Return [x, y] of the center of cell containing provided text 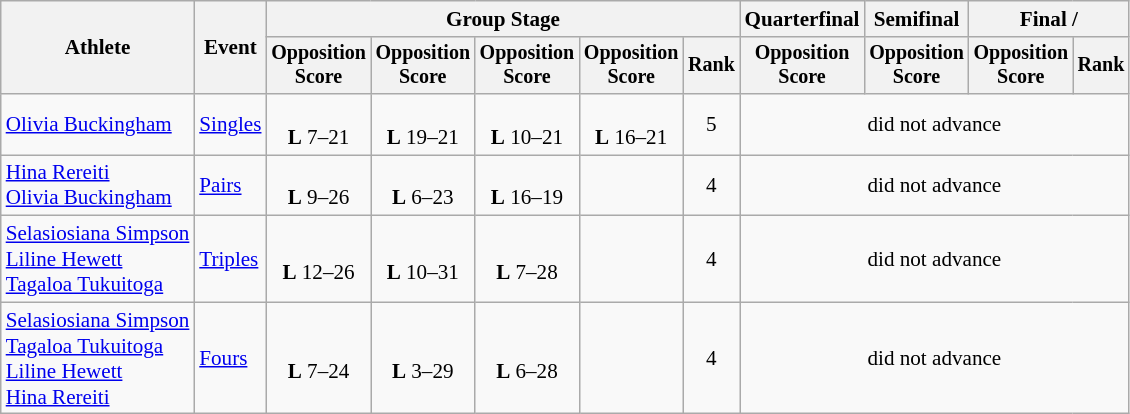
Pairs [230, 186]
Selasiosiana SimpsonLiline HewettTagaloa Tukuitoga [98, 259]
L 16–21 [631, 124]
Olivia Buckingham [98, 124]
Final / [1049, 18]
L 7–24 [318, 358]
5 [711, 124]
L 6–28 [527, 358]
L 12–26 [318, 259]
L 6–23 [423, 186]
L 7–28 [527, 259]
Athlete [98, 48]
L 3–29 [423, 358]
L 10–21 [527, 124]
Fours [230, 358]
Event [230, 48]
L 7–21 [318, 124]
Singles [230, 124]
Semifinal [916, 18]
Quarterfinal [802, 18]
Triples [230, 259]
L 19–21 [423, 124]
L 16–19 [527, 186]
Hina RereitiOlivia Buckingham [98, 186]
Selasiosiana SimpsonTagaloa TukuitogaLiline HewettHina Rereiti [98, 358]
L 9–26 [318, 186]
L 10–31 [423, 259]
Group Stage [502, 18]
